Find where the given text appears and provide that cell's center as (x, y) coordinate. 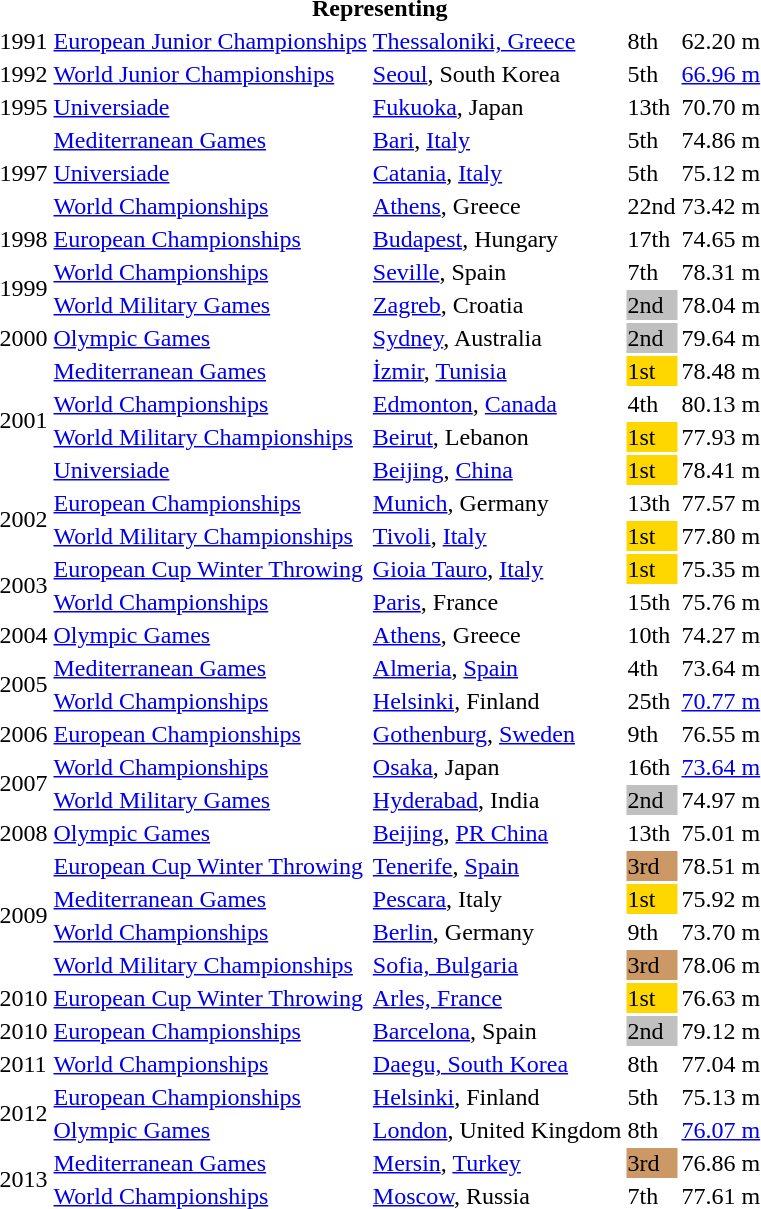
Paris, France (497, 602)
Beirut, Lebanon (497, 437)
Catania, Italy (497, 173)
European Junior Championships (210, 41)
Tivoli, Italy (497, 536)
10th (652, 635)
İzmir, Tunisia (497, 371)
Beijing, China (497, 470)
Budapest, Hungary (497, 239)
Tenerife, Spain (497, 866)
Barcelona, Spain (497, 1031)
Gioia Tauro, Italy (497, 569)
7th (652, 272)
Sydney, Australia (497, 338)
Osaka, Japan (497, 767)
Mersin, Turkey (497, 1163)
22nd (652, 206)
Zagreb, Croatia (497, 305)
16th (652, 767)
Berlin, Germany (497, 932)
Fukuoka, Japan (497, 107)
Daegu, South Korea (497, 1064)
15th (652, 602)
25th (652, 701)
Sofia, Bulgaria (497, 965)
World Junior Championships (210, 74)
Almeria, Spain (497, 668)
Hyderabad, India (497, 800)
Beijing, PR China (497, 833)
Munich, Germany (497, 503)
Bari, Italy (497, 140)
Thessaloniki, Greece (497, 41)
London, United Kingdom (497, 1130)
Pescara, Italy (497, 899)
Gothenburg, Sweden (497, 734)
Arles, France (497, 998)
Seville, Spain (497, 272)
Edmonton, Canada (497, 404)
Seoul, South Korea (497, 74)
17th (652, 239)
